Extract the [X, Y] coordinate from the center of the cell holding the provided text.  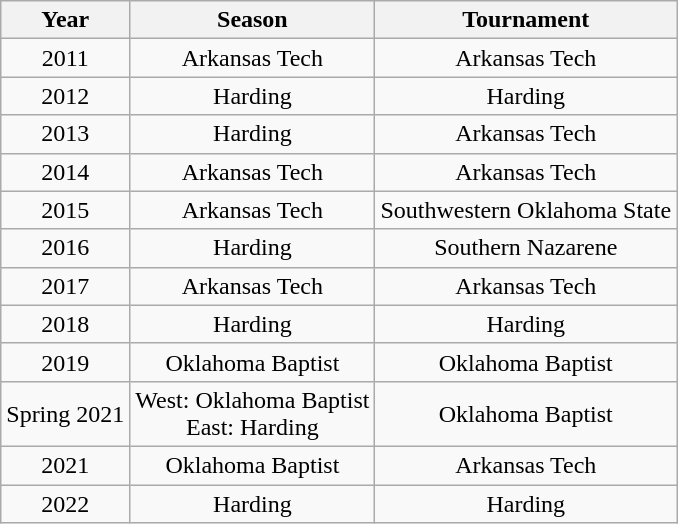
Southern Nazarene [526, 248]
Southwestern Oklahoma State [526, 210]
2013 [66, 134]
2016 [66, 248]
2021 [66, 465]
2015 [66, 210]
Spring 2021 [66, 414]
Year [66, 20]
Season [252, 20]
2018 [66, 324]
Tournament [526, 20]
2017 [66, 286]
2011 [66, 58]
2019 [66, 362]
West: Oklahoma BaptistEast: Harding [252, 414]
2012 [66, 96]
2022 [66, 503]
2014 [66, 172]
